Output the [X, Y] coordinate of the center of the cell containing the given text.  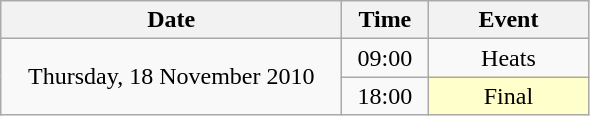
Final [508, 96]
Thursday, 18 November 2010 [172, 77]
09:00 [385, 58]
Time [385, 20]
Date [172, 20]
Heats [508, 58]
18:00 [385, 96]
Event [508, 20]
